Return (X, Y) of the center of cell containing provided text 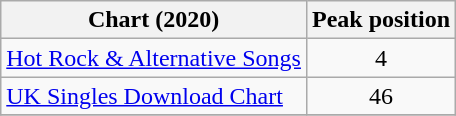
46 (380, 96)
Chart (2020) (154, 20)
Peak position (380, 20)
4 (380, 58)
UK Singles Download Chart (154, 96)
Hot Rock & Alternative Songs (154, 58)
